Identify which cell holds the provided text, then report its (x, y) central coordinate. 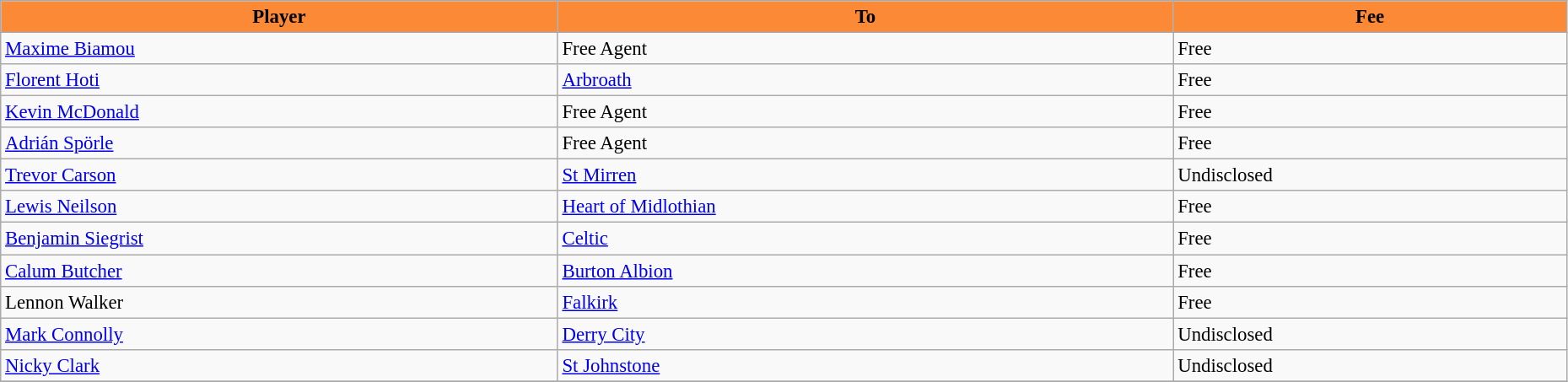
St Johnstone (865, 365)
Lennon Walker (279, 302)
Player (279, 17)
Heart of Midlothian (865, 207)
Derry City (865, 334)
Nicky Clark (279, 365)
Trevor Carson (279, 175)
To (865, 17)
Fee (1370, 17)
Lewis Neilson (279, 207)
Arbroath (865, 80)
Mark Connolly (279, 334)
Maxime Biamou (279, 49)
Kevin McDonald (279, 112)
Florent Hoti (279, 80)
Burton Albion (865, 271)
Calum Butcher (279, 271)
Benjamin Siegrist (279, 239)
St Mirren (865, 175)
Celtic (865, 239)
Falkirk (865, 302)
Adrián Spörle (279, 143)
